Detect which cell encompasses the target text, then output its [x, y] center coordinate. 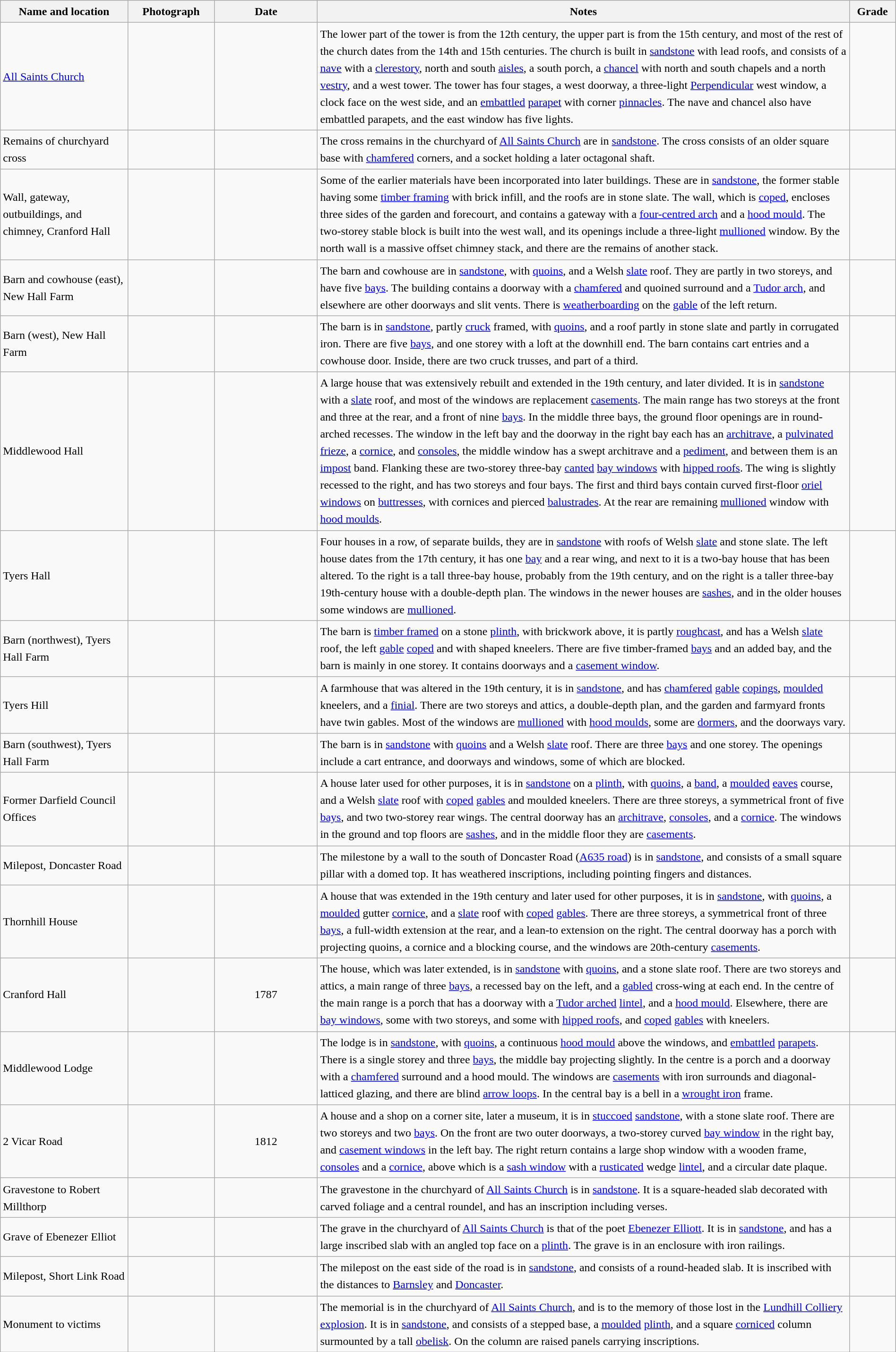
Middlewood Lodge [64, 1068]
Barn (southwest), Tyers Hall Farm [64, 752]
Tyers Hall [64, 576]
Notes [583, 11]
Date [266, 11]
Tyers Hill [64, 705]
Grave of Ebenezer Elliot [64, 1237]
Grade [872, 11]
All Saints Church [64, 77]
Milepost, Short Link Road [64, 1276]
1787 [266, 995]
1812 [266, 1142]
Thornhill House [64, 921]
Remains of churchyard cross [64, 149]
Name and location [64, 11]
Middlewood Hall [64, 451]
Gravestone to Robert Millthorp [64, 1197]
Milepost, Doncaster Road [64, 866]
Monument to victims [64, 1324]
Photograph [171, 11]
Barn (west), New Hall Farm [64, 344]
Former Darfield Council Offices [64, 809]
2 Vicar Road [64, 1142]
Barn (northwest), Tyers Hall Farm [64, 648]
Barn and cowhouse (east),New Hall Farm [64, 287]
Wall, gateway, outbuildings, and chimney, Cranford Hall [64, 215]
Cranford Hall [64, 995]
